Detect which cell encompasses the target text, then output its (x, y) center coordinate. 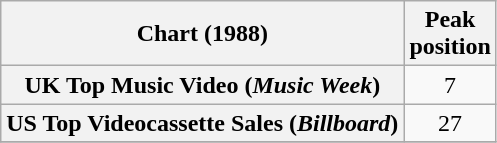
US Top Videocassette Sales (Billboard) (202, 123)
UK Top Music Video (Music Week) (202, 85)
27 (450, 123)
Peakposition (450, 34)
7 (450, 85)
Chart (1988) (202, 34)
